Find where the given text appears and provide that cell's center as (x, y) coordinate. 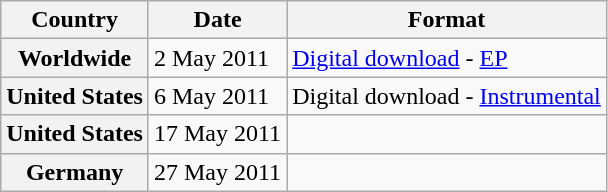
2 May 2011 (217, 58)
Digital download - EP (447, 58)
Date (217, 20)
17 May 2011 (217, 134)
Germany (75, 172)
Format (447, 20)
Country (75, 20)
27 May 2011 (217, 172)
6 May 2011 (217, 96)
Digital download - Instrumental (447, 96)
Worldwide (75, 58)
